Extract the [X, Y] coordinate from the center of the cell holding the provided text.  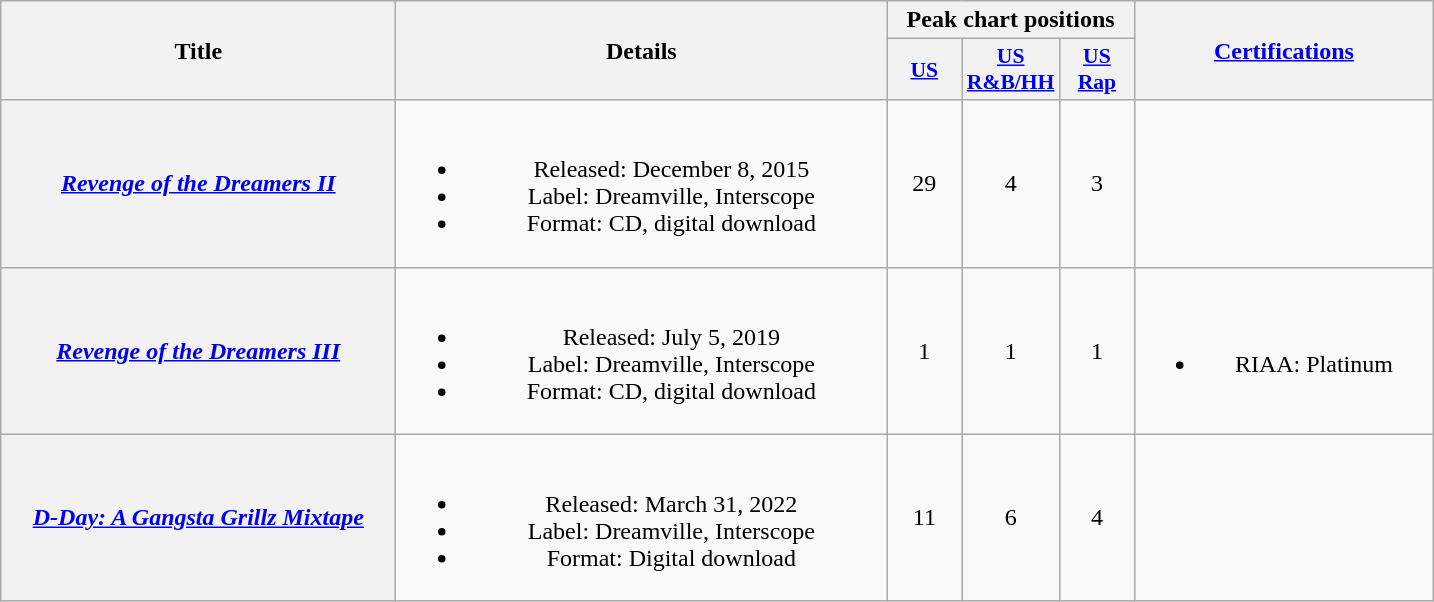
Revenge of the Dreamers II [198, 184]
Certifications [1284, 50]
3 [1096, 184]
RIAA: Platinum [1284, 350]
Released: March 31, 2022Label: Dreamville, InterscopeFormat: Digital download [642, 518]
Title [198, 50]
Released: December 8, 2015Label: Dreamville, InterscopeFormat: CD, digital download [642, 184]
D-Day: A Gangsta Grillz Mixtape [198, 518]
USRap [1096, 70]
Details [642, 50]
Revenge of the Dreamers III [198, 350]
11 [924, 518]
Released: July 5, 2019Label: Dreamville, InterscopeFormat: CD, digital download [642, 350]
US [924, 70]
29 [924, 184]
6 [1011, 518]
Peak chart positions [1011, 20]
USR&B/HH [1011, 70]
